Output the (X, Y) coordinate of the center of the cell containing the given text.  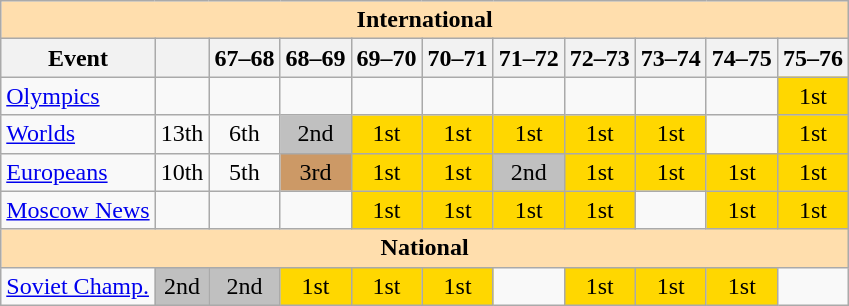
Moscow News (78, 210)
67–68 (244, 58)
International (425, 20)
70–71 (458, 58)
74–75 (742, 58)
Olympics (78, 96)
68–69 (316, 58)
72–73 (600, 58)
13th (182, 134)
75–76 (812, 58)
Europeans (78, 172)
6th (244, 134)
5th (244, 172)
Soviet Champ. (78, 286)
73–74 (670, 58)
National (425, 248)
Event (78, 58)
69–70 (386, 58)
3rd (316, 172)
71–72 (528, 58)
Worlds (78, 134)
10th (182, 172)
